Identify which cell holds the provided text, then report its [X, Y] central coordinate. 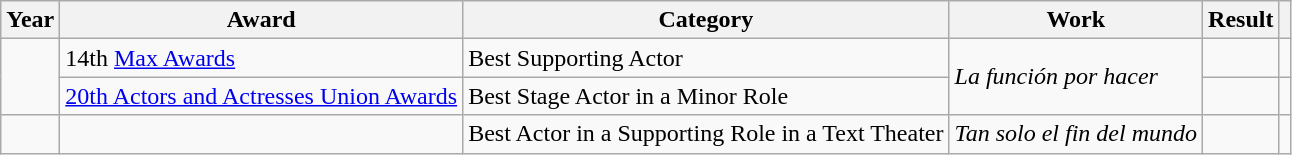
14th Max Awards [262, 58]
Year [30, 20]
Best Supporting Actor [706, 58]
20th Actors and Actresses Union Awards [262, 96]
Result [1241, 20]
Best Actor in a Supporting Role in a Text Theater [706, 134]
Work [1076, 20]
Best Stage Actor in a Minor Role [706, 96]
Tan solo el fin del mundo [1076, 134]
Category [706, 20]
La función por hacer [1076, 77]
Award [262, 20]
